Return (X, Y) of the center of cell containing provided text 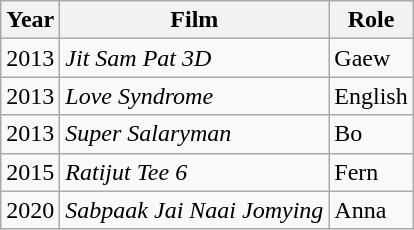
Film (194, 20)
Anna (371, 210)
2015 (30, 172)
Jit Sam Pat 3D (194, 58)
Year (30, 20)
Fern (371, 172)
Super Salaryman (194, 134)
Bo (371, 134)
English (371, 96)
Ratijut Tee 6 (194, 172)
2020 (30, 210)
Gaew (371, 58)
Role (371, 20)
Sabpaak Jai Naai Jomying (194, 210)
Love Syndrome (194, 96)
